Identify which cell holds the provided text, then report its (X, Y) central coordinate. 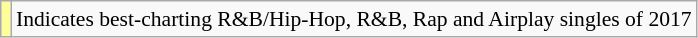
Indicates best-charting R&B/Hip-Hop, R&B, Rap and Airplay singles of 2017 (354, 19)
